Determine the [X, Y] coordinate at the center of the cell enclosing the given text.  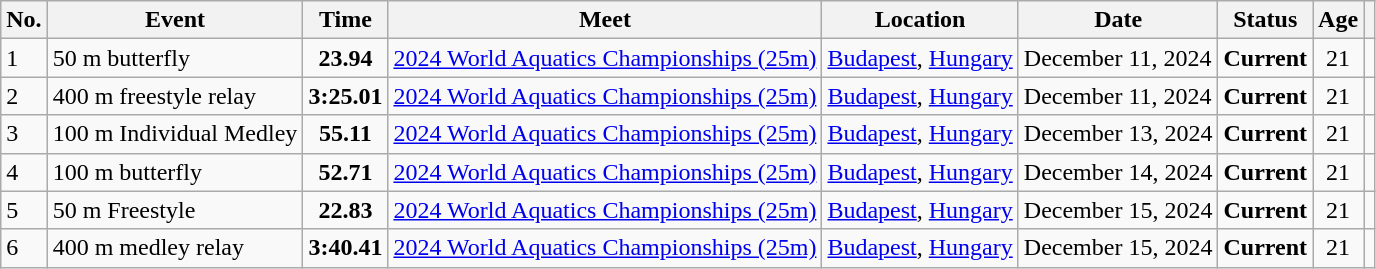
100 m butterfly [175, 172]
400 m freestyle relay [175, 96]
23.94 [346, 58]
Event [175, 20]
400 m medley relay [175, 248]
December 14, 2024 [1118, 172]
Location [920, 20]
5 [24, 210]
50 m butterfly [175, 58]
1 [24, 58]
3:25.01 [346, 96]
Meet [605, 20]
2 [24, 96]
50 m Freestyle [175, 210]
22.83 [346, 210]
Date [1118, 20]
Time [346, 20]
Status [1266, 20]
December 13, 2024 [1118, 134]
No. [24, 20]
100 m Individual Medley [175, 134]
55.11 [346, 134]
4 [24, 172]
6 [24, 248]
3 [24, 134]
52.71 [346, 172]
3:40.41 [346, 248]
Age [1338, 20]
